Identify which cell holds the provided text, then report its (x, y) central coordinate. 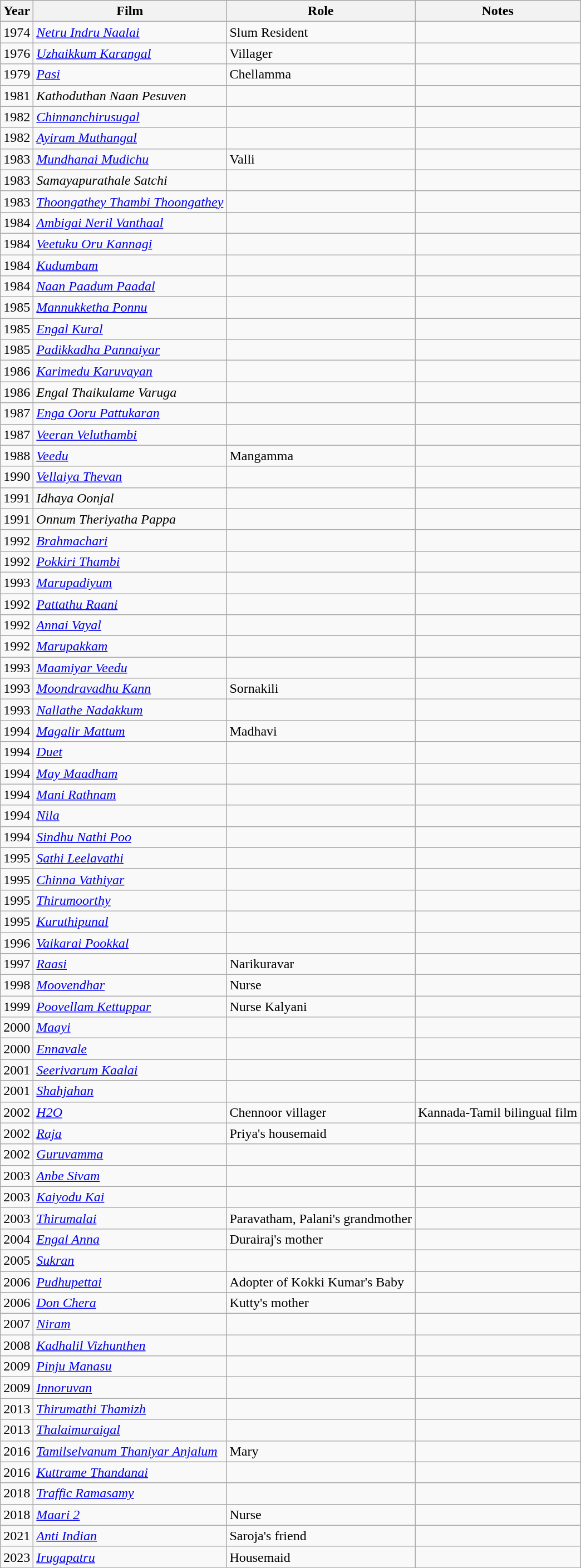
Brahmachari (130, 540)
Thalaimuraigal (130, 1430)
Kathoduthan Naan Pesuven (130, 96)
1997 (17, 964)
Raja (130, 1133)
Moondravadhu Kann (130, 689)
Kuruthipunal (130, 921)
Padikkadha Pannaiyar (130, 350)
Raasi (130, 964)
Paravatham, Palani's grandmother (321, 1218)
2005 (17, 1260)
Marupadiyum (130, 583)
Pasi (130, 75)
Guruvamma (130, 1155)
Valli (321, 159)
Tamilselvanum Thaniyar Anjalum (130, 1451)
Maamiyar Veedu (130, 668)
Onnum Theriyatha Pappa (130, 519)
Seerivarum Kaalai (130, 1070)
Vellaiya Thevan (130, 477)
Madhavi (321, 731)
Housemaid (321, 1557)
Narikuravar (321, 964)
Innoruvan (130, 1388)
Netru Indru Naalai (130, 32)
Nallathe Nadakkum (130, 710)
Kudumbam (130, 265)
Ayiram Muthangal (130, 138)
1976 (17, 53)
2021 (17, 1536)
Thirumoorthy (130, 900)
Ennavale (130, 1049)
Thoongathey Thambi Thoongathey (130, 201)
Engal Anna (130, 1239)
Mary (321, 1451)
Veetuku Oru Kannagi (130, 244)
Saroja's friend (321, 1536)
Vaikarai Pookkal (130, 943)
Irugapatru (130, 1557)
Anti Indian (130, 1536)
2007 (17, 1324)
Chinnanchirusugal (130, 117)
Priya's housemaid (321, 1133)
Mannukketha Ponnu (130, 308)
Kaiyodu Kai (130, 1197)
Engal Kural (130, 329)
1981 (17, 96)
2023 (17, 1557)
Moovendhar (130, 985)
1996 (17, 943)
Karimedu Karuvayan (130, 371)
Maayi (130, 1028)
1974 (17, 32)
Traffic Ramasamy (130, 1493)
1990 (17, 477)
Niram (130, 1324)
Kutty's mother (321, 1303)
Poovellam Kettuppar (130, 1007)
Chinna Vathiyar (130, 879)
Slum Resident (321, 32)
Enga Ooru Pattukaran (130, 413)
Role (321, 11)
Kuttrame Thandanai (130, 1472)
Durairaj's mother (321, 1239)
Nila (130, 816)
Adopter of Kokki Kumar's Baby (321, 1281)
Marupakkam (130, 647)
Kadhalil Vizhunthen (130, 1345)
Naan Paadum Paadal (130, 287)
Mundhanai Mudichu (130, 159)
Villager (321, 53)
1999 (17, 1007)
Pokkiri Thambi (130, 561)
Film (130, 11)
Annai Vayal (130, 625)
Pinju Manasu (130, 1367)
Thirumalai (130, 1218)
Samayapurathale Satchi (130, 180)
Sathi Leelavathi (130, 858)
H2O (130, 1112)
Don Chera (130, 1303)
Mani Rathnam (130, 795)
Kannada-Tamil bilingual film (498, 1112)
Sukran (130, 1260)
Chellamma (321, 75)
Duet (130, 752)
Year (17, 11)
Anbe Sivam (130, 1176)
Ambigai Neril Vanthaal (130, 223)
1988 (17, 456)
Magalir Mattum (130, 731)
1998 (17, 985)
Maari 2 (130, 1515)
Sindhu Nathi Poo (130, 837)
Engal Thaikulame Varuga (130, 392)
Sornakili (321, 689)
Thirumathi Thamizh (130, 1409)
Nurse Kalyani (321, 1007)
Pudhupettai (130, 1281)
May Maadham (130, 773)
Pattathu Raani (130, 604)
Veedu (130, 456)
Notes (498, 11)
Idhaya Oonjal (130, 498)
Uzhaikkum Karangal (130, 53)
Shahjahan (130, 1091)
2004 (17, 1239)
Mangamma (321, 456)
1979 (17, 75)
Chennoor villager (321, 1112)
2008 (17, 1345)
Veeran Veluthambi (130, 435)
